For the text-containing cell, return its midpoint in (x, y) coordinate format. 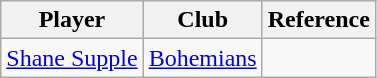
Club (202, 20)
Reference (318, 20)
Shane Supple (72, 58)
Player (72, 20)
Bohemians (202, 58)
